Find where the given text appears and provide that cell's center as (x, y) coordinate. 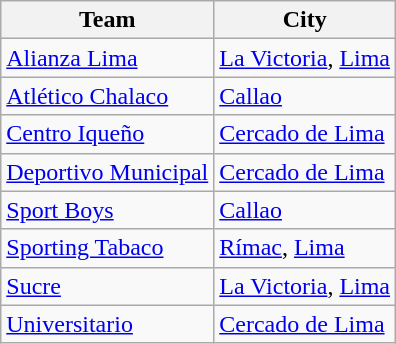
Sport Boys (108, 210)
Universitario (108, 324)
Alianza Lima (108, 58)
Rímac, Lima (305, 248)
Team (108, 20)
City (305, 20)
Atlético Chalaco (108, 96)
Sporting Tabaco (108, 248)
Sucre (108, 286)
Centro Iqueño (108, 134)
Deportivo Municipal (108, 172)
